For the text-containing cell, return its midpoint in (x, y) coordinate format. 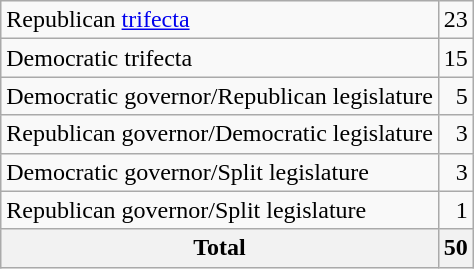
Republican governor/Split legislature (220, 210)
15 (456, 58)
5 (456, 96)
50 (456, 248)
Democratic governor/Republican legislature (220, 96)
23 (456, 20)
Total (220, 248)
Democratic governor/Split legislature (220, 172)
Republican governor/Democratic legislature (220, 134)
1 (456, 210)
Democratic trifecta (220, 58)
Republican trifecta (220, 20)
